Detect which cell encompasses the target text, then output its (X, Y) center coordinate. 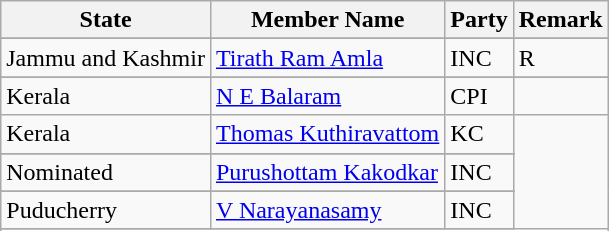
CPI (479, 96)
Member Name (327, 20)
N E Balaram (327, 96)
Nominated (106, 172)
Tirath Ram Amla (327, 58)
Jammu and Kashmir (106, 58)
V Narayanasamy (327, 210)
Remark (560, 20)
R (560, 58)
KC (479, 134)
Purushottam Kakodkar (327, 172)
Party (479, 20)
State (106, 20)
Puducherry (106, 210)
Thomas Kuthiravattom (327, 134)
